Return [X, Y] of the center of cell containing provided text 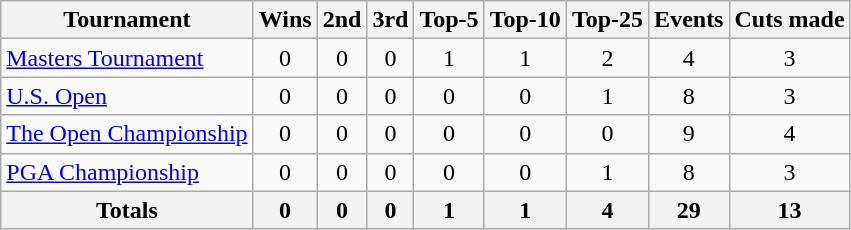
U.S. Open [127, 96]
Totals [127, 210]
Top-5 [449, 20]
2nd [342, 20]
Masters Tournament [127, 58]
29 [689, 210]
PGA Championship [127, 172]
2 [607, 58]
Top-25 [607, 20]
Top-10 [525, 20]
Wins [285, 20]
9 [689, 134]
Cuts made [790, 20]
Tournament [127, 20]
3rd [390, 20]
The Open Championship [127, 134]
Events [689, 20]
13 [790, 210]
